Scan for the cell matching the given text and deliver its (x, y) coordinate at center. 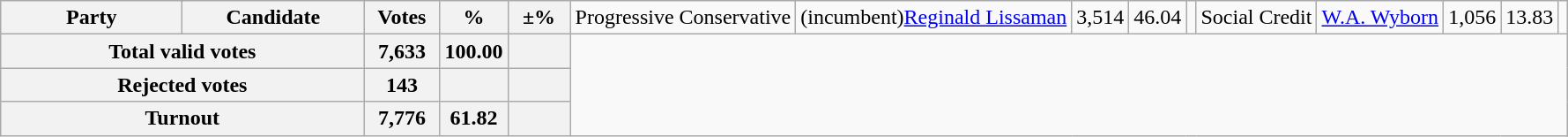
Social Credit (1257, 18)
% (474, 18)
13.83 (1530, 18)
46.04 (1158, 18)
Progressive Conservative (683, 18)
143 (402, 85)
W.A. Wyborn (1380, 18)
3,514 (1100, 18)
1,056 (1472, 18)
Candidate (273, 18)
Turnout (182, 118)
±% (539, 18)
Votes (402, 18)
7,633 (402, 51)
61.82 (474, 118)
7,776 (402, 118)
100.00 (474, 51)
(incumbent)Reginald Lissaman (934, 18)
Party (92, 18)
Rejected votes (182, 85)
Total valid votes (182, 51)
